Scan for the cell matching the given text and deliver its [x, y] coordinate at center. 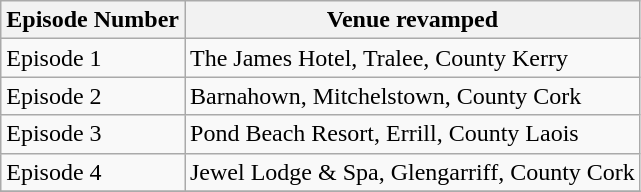
Jewel Lodge & Spa, Glengarriff, County Cork [412, 172]
Episode 2 [93, 96]
Episode 4 [93, 172]
Episode Number [93, 20]
Barnahown, Mitchelstown, County Cork [412, 96]
The James Hotel, Tralee, County Kerry [412, 58]
Pond Beach Resort, Errill, County Laois [412, 134]
Venue revamped [412, 20]
Episode 1 [93, 58]
Episode 3 [93, 134]
